Provide the [x, y] coordinate of the cell's center where the given text is located.  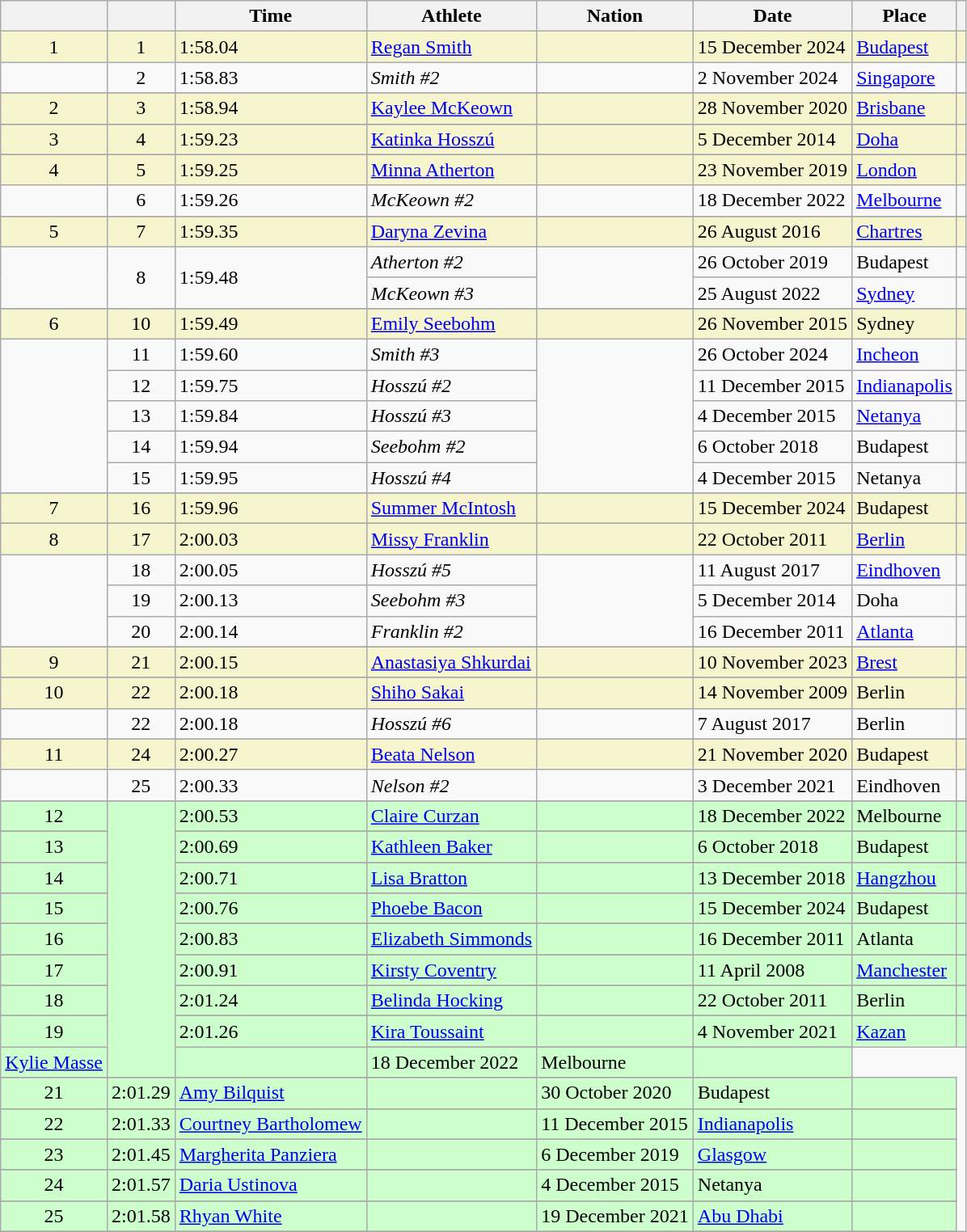
26 October 2019 [772, 262]
1:59.35 [270, 231]
Anastasiya Shkurdai [451, 662]
2:00.33 [270, 785]
20 [141, 631]
2:01.29 [141, 1093]
Seebohm #2 [451, 447]
2:01.33 [141, 1124]
Kylie Masse [54, 1062]
14 November 2009 [772, 693]
11 August 2017 [772, 570]
Hosszú #5 [451, 570]
Date [772, 16]
Brisbane [905, 108]
Hosszú #6 [451, 724]
26 October 2024 [772, 354]
Athlete [451, 16]
Smith #3 [451, 354]
Atherton #2 [451, 262]
9 [54, 662]
1:59.25 [270, 170]
Abu Dhabi [772, 1216]
26 November 2015 [772, 323]
Singapore [905, 78]
2:01.57 [141, 1185]
Daryna Zevina [451, 231]
1:59.60 [270, 354]
Elizabeth Simmonds [451, 939]
Hosszú #4 [451, 478]
2:00.76 [270, 909]
Hosszú #3 [451, 416]
Daria Ustinova [270, 1185]
Courtney Bartholomew [270, 1124]
21 November 2020 [772, 754]
4 November 2021 [772, 1032]
Smith #2 [451, 78]
10 November 2023 [772, 662]
Hangzhou [905, 877]
2 November 2024 [772, 78]
1:59.96 [270, 508]
Place [905, 16]
1:59.95 [270, 478]
1:58.94 [270, 108]
1:59.84 [270, 416]
1:59.48 [270, 277]
1:58.83 [270, 78]
23 [54, 1154]
13 December 2018 [772, 877]
2:00.27 [270, 754]
Amy Bilquist [270, 1093]
Katinka Hosszú [451, 139]
Nelson #2 [451, 785]
2:00.13 [270, 601]
Kathleen Baker [451, 846]
23 November 2019 [772, 170]
Missy Franklin [451, 539]
2:00.71 [270, 877]
2:00.69 [270, 846]
2:01.45 [141, 1154]
Summer McIntosh [451, 508]
McKeown #2 [451, 200]
London [905, 170]
Brest [905, 662]
Glasgow [772, 1154]
26 August 2016 [772, 231]
Seebohm #3 [451, 601]
28 November 2020 [772, 108]
Rhyan White [270, 1216]
Chartres [905, 231]
2:00.53 [270, 816]
Kazan [905, 1032]
Shiho Sakai [451, 693]
Incheon [905, 354]
1:59.23 [270, 139]
25 August 2022 [772, 293]
2:00.15 [270, 662]
Lisa Bratton [451, 877]
30 October 2020 [615, 1093]
7 August 2017 [772, 724]
Kirsty Coventry [451, 970]
2:00.03 [270, 539]
2:01.26 [270, 1032]
2:00.05 [270, 570]
1:59.49 [270, 323]
McKeown #3 [451, 293]
Franklin #2 [451, 631]
Phoebe Bacon [451, 909]
Minna Atherton [451, 170]
Claire Curzan [451, 816]
Time [270, 16]
2:01.24 [270, 1001]
Kira Toussaint [451, 1032]
Beata Nelson [451, 754]
1:59.75 [270, 386]
Manchester [905, 970]
1:58.04 [270, 47]
Regan Smith [451, 47]
11 April 2008 [772, 970]
6 December 2019 [615, 1154]
Emily Seebohm [451, 323]
1:59.94 [270, 447]
Margherita Panziera [270, 1154]
2:00.83 [270, 939]
2:00.14 [270, 631]
1:59.26 [270, 200]
2:01.58 [141, 1216]
19 December 2021 [615, 1216]
Nation [615, 16]
Kaylee McKeown [451, 108]
2:00.91 [270, 970]
Belinda Hocking [451, 1001]
3 December 2021 [772, 785]
Hosszú #2 [451, 386]
